Extract the (x, y) coordinate from the center of the cell holding the provided text.  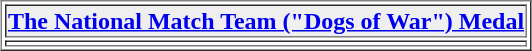
The National Match Team ("Dogs of War") Medal (266, 20)
